Return the [X, Y] coordinate for the center point of the cell that contains the specified text.  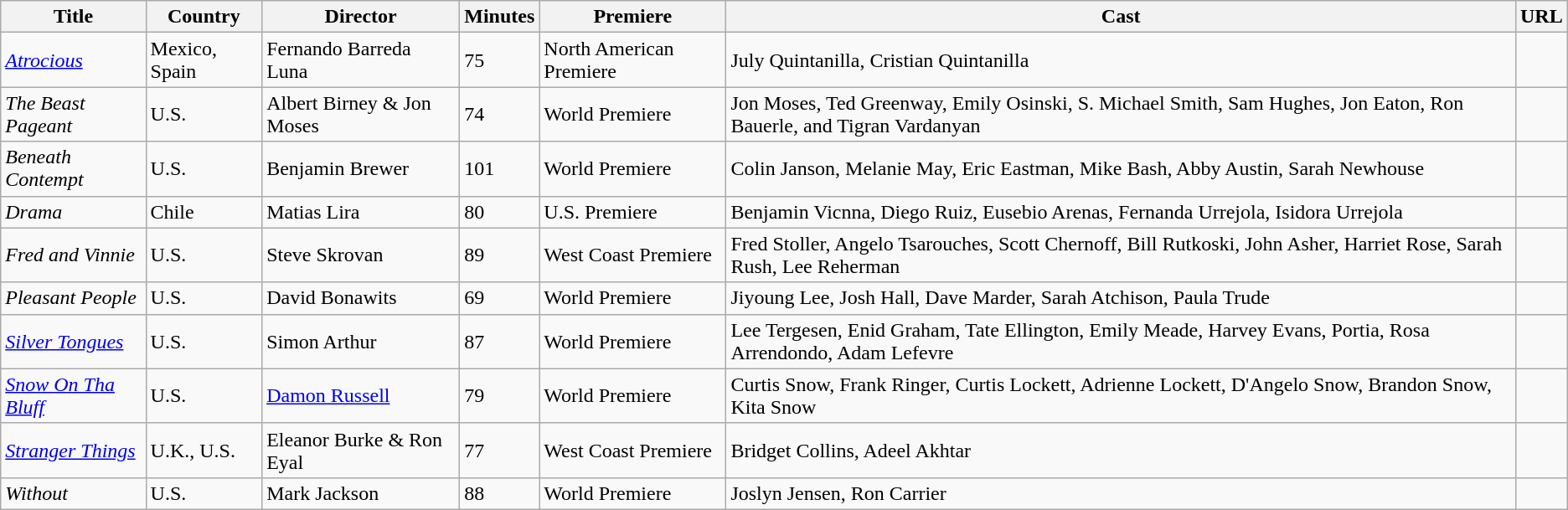
Albert Birney & Jon Moses [361, 114]
74 [499, 114]
Snow On Tha Bluff [74, 395]
Atrocious [74, 60]
Benjamin Vicnna, Diego Ruiz, Eusebio Arenas, Fernanda Urrejola, Isidora Urrejola [1121, 212]
Curtis Snow, Frank Ringer, Curtis Lockett, Adrienne Lockett, D'Angelo Snow, Brandon Snow, Kita Snow [1121, 395]
Benjamin Brewer [361, 169]
Mexico, Spain [204, 60]
URL [1541, 17]
Without [74, 493]
88 [499, 493]
Lee Tergesen, Enid Graham, Tate Ellington, Emily Meade, Harvey Evans, Portia, Rosa Arrendondo, Adam Lefevre [1121, 342]
Country [204, 17]
Damon Russell [361, 395]
69 [499, 298]
Matias Lira [361, 212]
Title [74, 17]
Jiyoung Lee, Josh Hall, Dave Marder, Sarah Atchison, Paula Trude [1121, 298]
Joslyn Jensen, Ron Carrier [1121, 493]
Fred and Vinnie [74, 255]
Silver Tongues [74, 342]
Beneath Contempt [74, 169]
U.K., U.S. [204, 451]
101 [499, 169]
Cast [1121, 17]
Chile [204, 212]
Bridget Collins, Adeel Akhtar [1121, 451]
Pleasant People [74, 298]
The Beast Pageant [74, 114]
87 [499, 342]
Fred Stoller, Angelo Tsarouches, Scott Chernoff, Bill Rutkoski, John Asher, Harriet Rose, Sarah Rush, Lee Reherman [1121, 255]
Premiere [633, 17]
July Quintanilla, Cristian Quintanilla [1121, 60]
U.S. Premiere [633, 212]
75 [499, 60]
Colin Janson, Melanie May, Eric Eastman, Mike Bash, Abby Austin, Sarah Newhouse [1121, 169]
89 [499, 255]
Minutes [499, 17]
Eleanor Burke & Ron Eyal [361, 451]
77 [499, 451]
79 [499, 395]
Jon Moses, Ted Greenway, Emily Osinski, S. Michael Smith, Sam Hughes, Jon Eaton, Ron Bauerle, and Tigran Vardanyan [1121, 114]
80 [499, 212]
Steve Skrovan [361, 255]
David Bonawits [361, 298]
Simon Arthur [361, 342]
North American Premiere [633, 60]
Drama [74, 212]
Mark Jackson [361, 493]
Fernando Barreda Luna [361, 60]
Stranger Things [74, 451]
Director [361, 17]
